Return [x, y] of the center of cell containing provided text 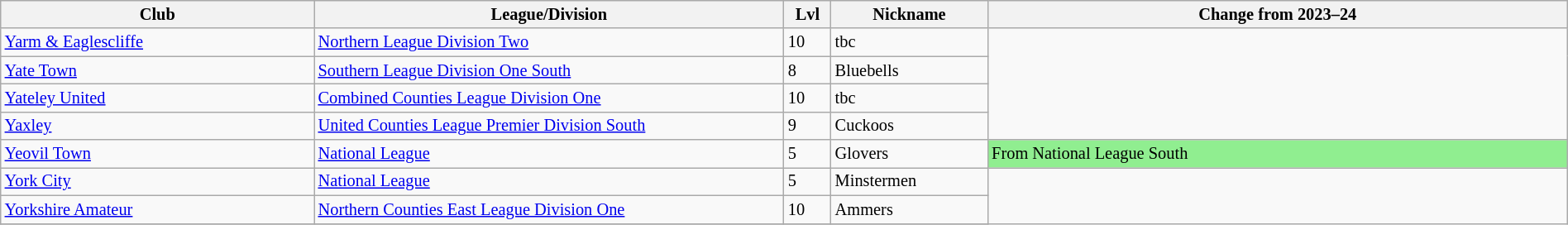
Yate Town [157, 70]
Minstermen [910, 181]
From National League South [1277, 154]
Northern League Division Two [549, 42]
Northern Counties East League Division One [549, 209]
Lvl [807, 14]
United Counties League Premier Division South [549, 126]
Club [157, 14]
Change from 2023–24 [1277, 14]
Cuckoos [910, 126]
Glovers [910, 154]
Yaxley [157, 126]
Yarm & Eaglescliffe [157, 42]
Yeovil Town [157, 154]
York City [157, 181]
8 [807, 70]
9 [807, 126]
Ammers [910, 209]
Yorkshire Amateur [157, 209]
Nickname [910, 14]
Yateley United [157, 98]
Combined Counties League Division One [549, 98]
Bluebells [910, 70]
Southern League Division One South [549, 70]
League/Division [549, 14]
